Output the (X, Y) coordinate of the center of the cell containing the given text.  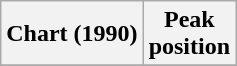
Peakposition (189, 34)
Chart (1990) (72, 34)
